Scan for the cell matching the given text and deliver its (X, Y) coordinate at center. 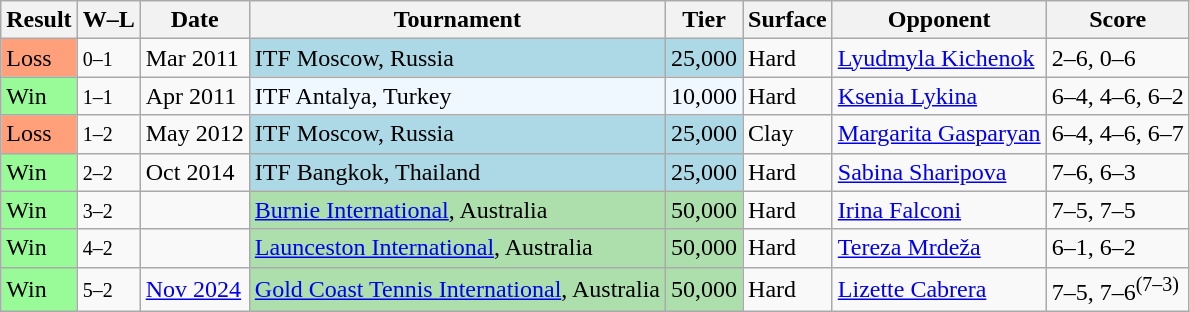
Sabina Sharipova (939, 172)
Gold Coast Tennis International, Australia (457, 290)
Lyudmyla Kichenok (939, 58)
5–2 (108, 290)
1–2 (108, 134)
Nov 2024 (194, 290)
1–1 (108, 96)
Clay (788, 134)
3–2 (108, 210)
Irina Falconi (939, 210)
Tournament (457, 20)
Margarita Gasparyan (939, 134)
7–6, 6–3 (1118, 172)
6–4, 4–6, 6–7 (1118, 134)
6–4, 4–6, 6–2 (1118, 96)
2–2 (108, 172)
Date (194, 20)
Tier (704, 20)
W–L (108, 20)
Surface (788, 20)
0–1 (108, 58)
2–6, 0–6 (1118, 58)
Launceston International, Australia (457, 248)
7–5, 7–6(7–3) (1118, 290)
Ksenia Lykina (939, 96)
May 2012 (194, 134)
Apr 2011 (194, 96)
10,000 (704, 96)
ITF Bangkok, Thailand (457, 172)
4–2 (108, 248)
Lizette Cabrera (939, 290)
Score (1118, 20)
Tereza Mrdeža (939, 248)
6–1, 6–2 (1118, 248)
ITF Antalya, Turkey (457, 96)
Mar 2011 (194, 58)
7–5, 7–5 (1118, 210)
Oct 2014 (194, 172)
Burnie International, Australia (457, 210)
Opponent (939, 20)
Result (39, 20)
